From the cell containing the given text, extract its center point as [x, y] coordinate. 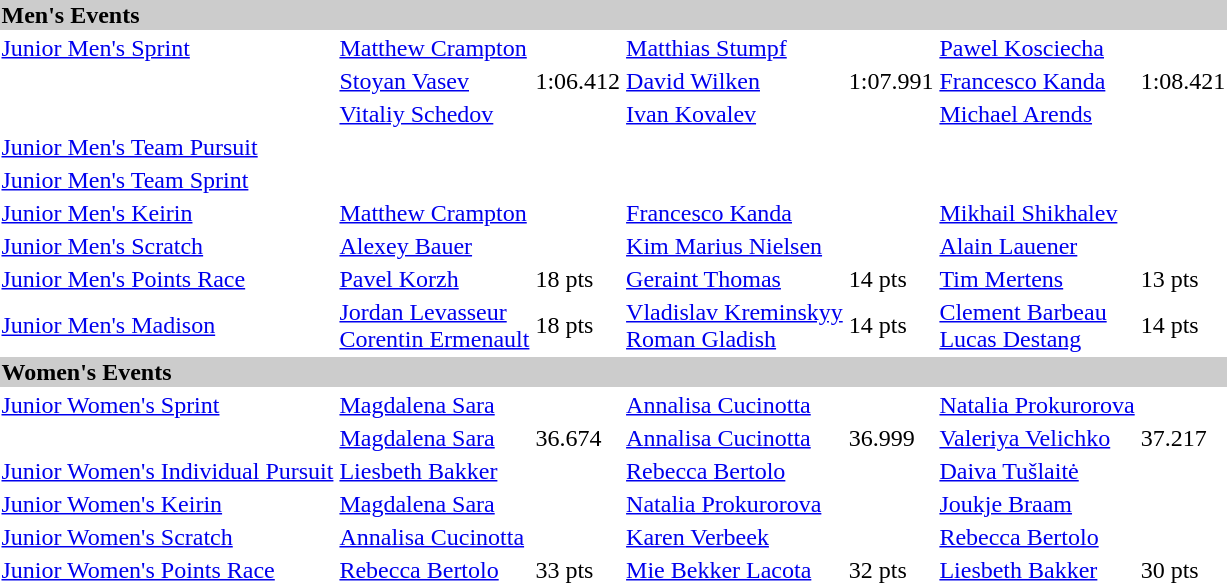
37.217 [1183, 438]
36.999 [891, 438]
Michael Arends [1037, 114]
Kim Marius Nielsen [735, 246]
Junior Women's Scratch [168, 537]
Junior Men's Points Race [168, 279]
Junior Women's Sprint [168, 405]
Geraint Thomas [735, 279]
Ivan Kovalev [735, 114]
Junior Men's Keirin [168, 213]
Junior Men's Madison [168, 326]
Joukje Braam [1037, 504]
Junior Men's Scratch [168, 246]
Pavel Korzh [434, 279]
Karen Verbeek [735, 537]
Vitaliy Schedov [434, 114]
Women's Events [614, 372]
Junior Men's Team Pursuit [168, 147]
Stoyan Vasev [434, 81]
Junior Men's Team Sprint [168, 180]
Pawel Kosciecha [1037, 48]
Men's Events [614, 15]
David Wilken [735, 81]
Alexey Bauer [434, 246]
Clement BarbeauLucas Destang [1037, 326]
Liesbeth Bakker [434, 471]
Matthias Stumpf [735, 48]
Vladislav KreminskyyRoman Gladish [735, 326]
1:07.991 [891, 81]
Valeriya Velichko [1037, 438]
Jordan LevasseurCorentin Ermenault [434, 326]
Junior Women's Individual Pursuit [168, 471]
Junior Women's Keirin [168, 504]
13 pts [1183, 279]
Tim Mertens [1037, 279]
1:06.412 [578, 81]
Junior Men's Sprint [168, 48]
Alain Lauener [1037, 246]
Mikhail Shikhalev [1037, 213]
36.674 [578, 438]
Daiva Tušlaitė [1037, 471]
1:08.421 [1183, 81]
